Return (X, Y) of the center of cell containing provided text 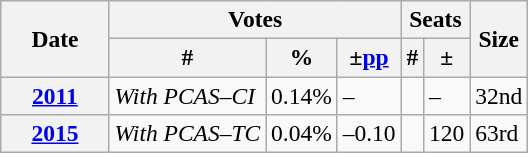
Seats (436, 19)
2011 (55, 95)
32nd (499, 95)
63rd (499, 133)
± (447, 57)
120 (447, 133)
With PCAS–TC (188, 133)
±pp (369, 57)
–0.10 (369, 133)
With PCAS–CI (188, 95)
0.14% (302, 95)
2015 (55, 133)
% (302, 57)
Date (55, 38)
0.04% (302, 133)
Votes (255, 19)
Size (499, 38)
